Return [x, y] of the center of cell containing provided text 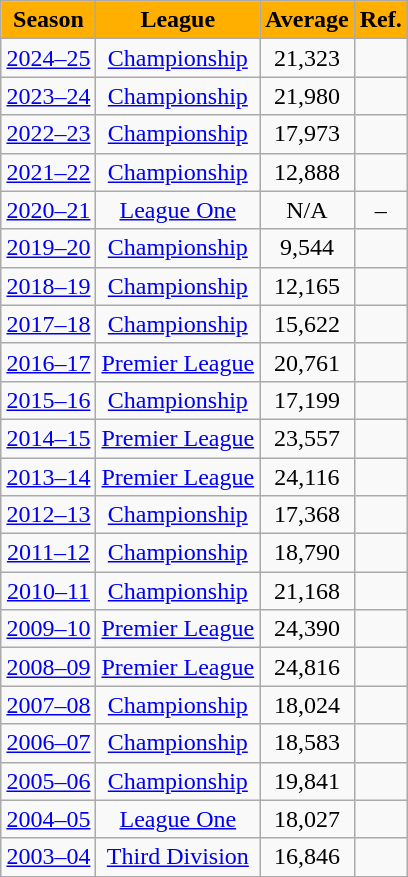
2020–21 [48, 210]
2005–06 [48, 781]
2014–15 [48, 438]
12,888 [308, 172]
2004–05 [48, 819]
2017–18 [48, 324]
19,841 [308, 781]
– [380, 210]
18,790 [308, 553]
18,583 [308, 743]
2018–19 [48, 286]
2006–07 [48, 743]
2011–12 [48, 553]
2016–17 [48, 362]
24,816 [308, 667]
2019–20 [48, 248]
Season [48, 20]
2003–04 [48, 857]
Average [308, 20]
2008–09 [48, 667]
21,980 [308, 96]
2023–24 [48, 96]
2024–25 [48, 58]
17,973 [308, 134]
League [178, 20]
21,323 [308, 58]
2022–23 [48, 134]
24,390 [308, 629]
18,024 [308, 705]
9,544 [308, 248]
2012–13 [48, 515]
18,027 [308, 819]
17,199 [308, 400]
2021–22 [48, 172]
Ref. [380, 20]
2009–10 [48, 629]
2015–16 [48, 400]
2010–11 [48, 591]
20,761 [308, 362]
2007–08 [48, 705]
15,622 [308, 324]
Third Division [178, 857]
23,557 [308, 438]
2013–14 [48, 477]
17,368 [308, 515]
12,165 [308, 286]
21,168 [308, 591]
16,846 [308, 857]
24,116 [308, 477]
N/A [308, 210]
